Extract the [X, Y] coordinate from the center of the cell holding the provided text.  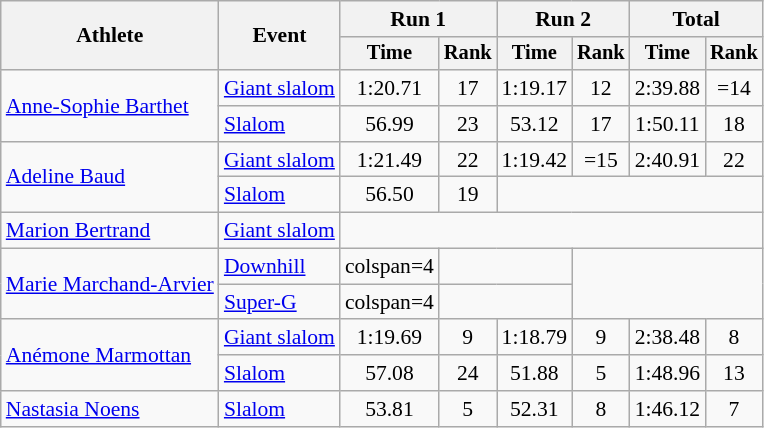
23 [468, 124]
56.50 [390, 195]
1:46.12 [668, 409]
19 [468, 195]
=15 [601, 160]
1:19.17 [534, 88]
Super-G [280, 302]
Run 1 [418, 19]
Nastasia Noens [110, 409]
1:50.11 [668, 124]
51.88 [534, 373]
1:19.42 [534, 160]
1:21.49 [390, 160]
Adeline Baud [110, 178]
56.99 [390, 124]
Total [696, 19]
Marion Bertrand [110, 231]
Athlete [110, 36]
Run 2 [564, 19]
2:39.88 [668, 88]
Anémone Marmottan [110, 356]
7 [734, 409]
1:20.71 [390, 88]
24 [468, 373]
Marie Marchand-Arvier [110, 284]
1:18.79 [534, 338]
18 [734, 124]
=14 [734, 88]
53.12 [534, 124]
Anne-Sophie Barthet [110, 106]
52.31 [534, 409]
57.08 [390, 373]
13 [734, 373]
Downhill [280, 267]
2:40.91 [668, 160]
Event [280, 36]
12 [601, 88]
53.81 [390, 409]
1:48.96 [668, 373]
2:38.48 [668, 338]
1:19.69 [390, 338]
